Find where the given text appears and provide that cell's center as [x, y] coordinate. 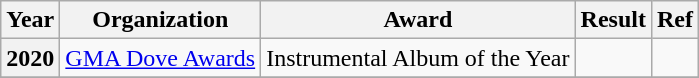
Result [613, 20]
Year [30, 20]
Organization [160, 20]
2020 [30, 58]
GMA Dove Awards [160, 58]
Ref [674, 20]
Instrumental Album of the Year [418, 58]
Award [418, 20]
